For the text-containing cell, return its midpoint in [x, y] coordinate format. 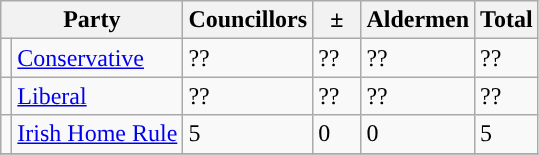
Total [507, 20]
Conservative [98, 58]
Irish Home Rule [98, 134]
± [337, 20]
Aldermen [418, 20]
Party [92, 20]
Councillors [248, 20]
Liberal [98, 96]
